Find where the given text appears and provide that cell's center as [x, y] coordinate. 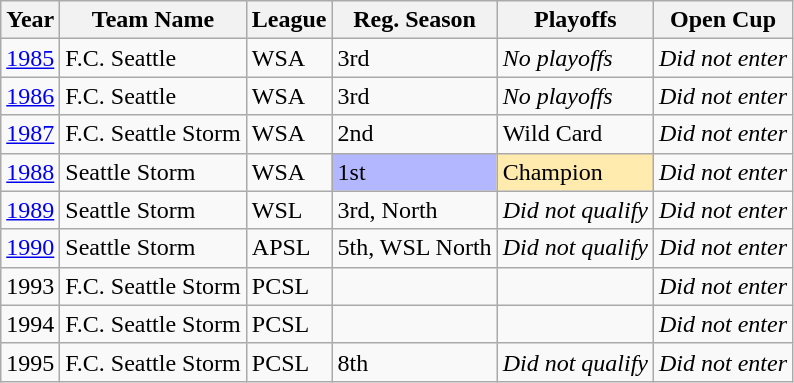
Wild Card [575, 134]
8th [414, 362]
Year [30, 20]
1986 [30, 96]
1994 [30, 324]
League [289, 20]
Open Cup [724, 20]
Reg. Season [414, 20]
Champion [575, 172]
APSL [289, 248]
3rd, North [414, 210]
1990 [30, 248]
WSL [289, 210]
1988 [30, 172]
1995 [30, 362]
1985 [30, 58]
Playoffs [575, 20]
1989 [30, 210]
Team Name [153, 20]
1st [414, 172]
1993 [30, 286]
2nd [414, 134]
5th, WSL North [414, 248]
1987 [30, 134]
